Detect which cell encompasses the target text, then output its [X, Y] center coordinate. 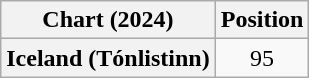
Position [262, 20]
Iceland (Tónlistinn) [108, 58]
Chart (2024) [108, 20]
95 [262, 58]
